Return the [X, Y] coordinate for the center point of the cell that contains the specified text.  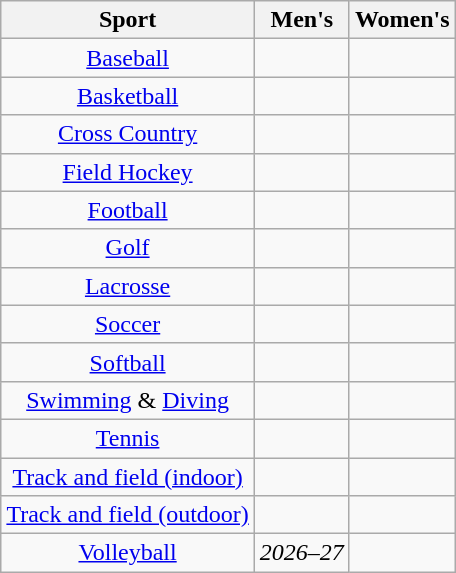
Soccer [128, 324]
Swimming & Diving [128, 400]
Basketball [128, 96]
Volleyball [128, 553]
Tennis [128, 438]
Sport [128, 20]
Women's [402, 20]
Cross Country [128, 134]
Football [128, 210]
Lacrosse [128, 286]
Field Hockey [128, 172]
2026–27 [302, 553]
Men's [302, 20]
Softball [128, 362]
Track and field (outdoor) [128, 515]
Track and field (indoor) [128, 477]
Golf [128, 248]
Baseball [128, 58]
